Locate the cell with the specified text and output its [x, y] center coordinate. 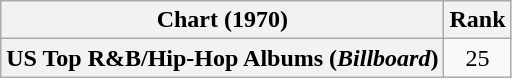
25 [478, 58]
Chart (1970) [222, 20]
Rank [478, 20]
US Top R&B/Hip-Hop Albums (Billboard) [222, 58]
